Provide the [x, y] coordinate of the cell's center where the given text is located.  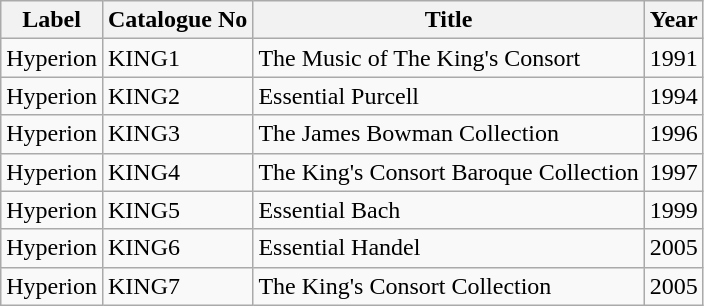
KING4 [177, 172]
Catalogue No [177, 20]
1997 [674, 172]
KING5 [177, 210]
The Music of The King's Consort [448, 58]
1999 [674, 210]
Title [448, 20]
Year [674, 20]
1994 [674, 96]
KING1 [177, 58]
KING3 [177, 134]
1996 [674, 134]
Label [52, 20]
KING2 [177, 96]
KING7 [177, 286]
KING6 [177, 248]
Essential Purcell [448, 96]
The King's Consort Collection [448, 286]
Essential Handel [448, 248]
1991 [674, 58]
Essential Bach [448, 210]
The James Bowman Collection [448, 134]
The King's Consort Baroque Collection [448, 172]
